Locate the cell with the specified text and output its (x, y) center coordinate. 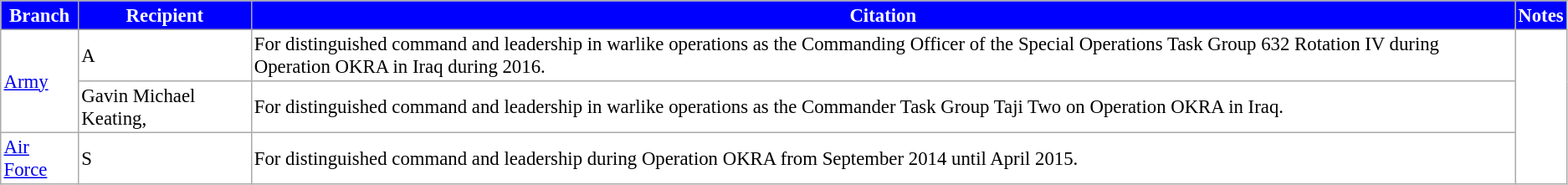
Citation (883, 15)
Recipient (165, 15)
Notes (1540, 15)
For distinguished command and leadership during Operation OKRA from September 2014 until April 2015. (883, 158)
A (165, 55)
For distinguished command and leadership in warlike operations as the Commander Task Group Taji Two on Operation OKRA in Iraq. (883, 107)
Air Force (40, 158)
S (165, 158)
Branch (40, 15)
Army (40, 80)
Gavin Michael Keating, (165, 107)
